Provide the (X, Y) coordinate of the cell's center where the given text is located.  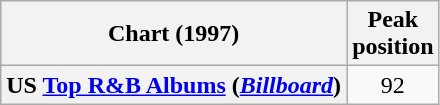
US Top R&B Albums (Billboard) (174, 85)
Chart (1997) (174, 34)
Peakposition (393, 34)
92 (393, 85)
